Search for the cell housing the specified text and yield its [X, Y] center coordinate. 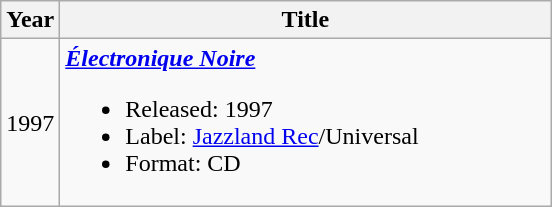
Title [306, 20]
Électronique NoireReleased: 1997Label: Jazzland Rec/Universal Format: CD [306, 122]
Year [30, 20]
1997 [30, 122]
